Scan for the cell matching the given text and deliver its (X, Y) coordinate at center. 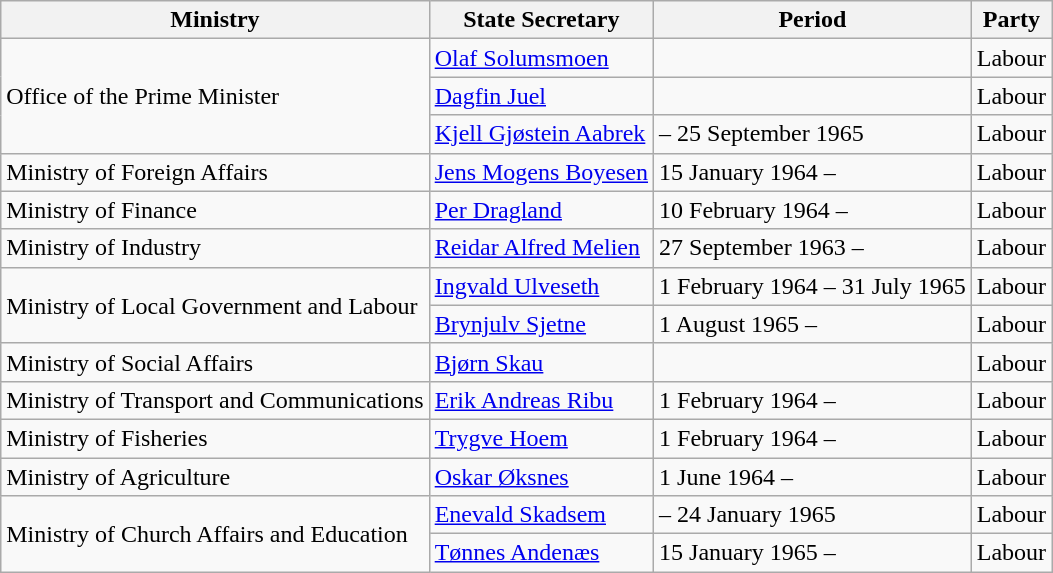
Period (813, 20)
– 24 January 1965 (813, 515)
Ministry of Foreign Affairs (215, 172)
Ministry of Finance (215, 210)
Ingvald Ulveseth (541, 286)
10 February 1964 – (813, 210)
Oskar Øksnes (541, 477)
Jens Mogens Boyesen (541, 172)
State Secretary (541, 20)
Ministry (215, 20)
Party (1011, 20)
Tønnes Andenæs (541, 553)
Kjell Gjøstein Aabrek (541, 134)
1 June 1964 – (813, 477)
Reidar Alfred Melien (541, 248)
Enevald Skadsem (541, 515)
Ministry of Transport and Communications (215, 400)
– 25 September 1965 (813, 134)
Ministry of Local Government and Labour (215, 305)
Dagfin Juel (541, 96)
1 August 1965 – (813, 324)
15 January 1964 – (813, 172)
Ministry of Industry (215, 248)
Per Dragland (541, 210)
15 January 1965 – (813, 553)
27 September 1963 – (813, 248)
Office of the Prime Minister (215, 96)
Trygve Hoem (541, 438)
Ministry of Agriculture (215, 477)
Erik Andreas Ribu (541, 400)
1 February 1964 – 31 July 1965 (813, 286)
Ministry of Church Affairs and Education (215, 534)
Olaf Solumsmoen (541, 58)
Bjørn Skau (541, 362)
Ministry of Fisheries (215, 438)
Ministry of Social Affairs (215, 362)
Brynjulv Sjetne (541, 324)
